Detect which cell encompasses the target text, then output its [x, y] center coordinate. 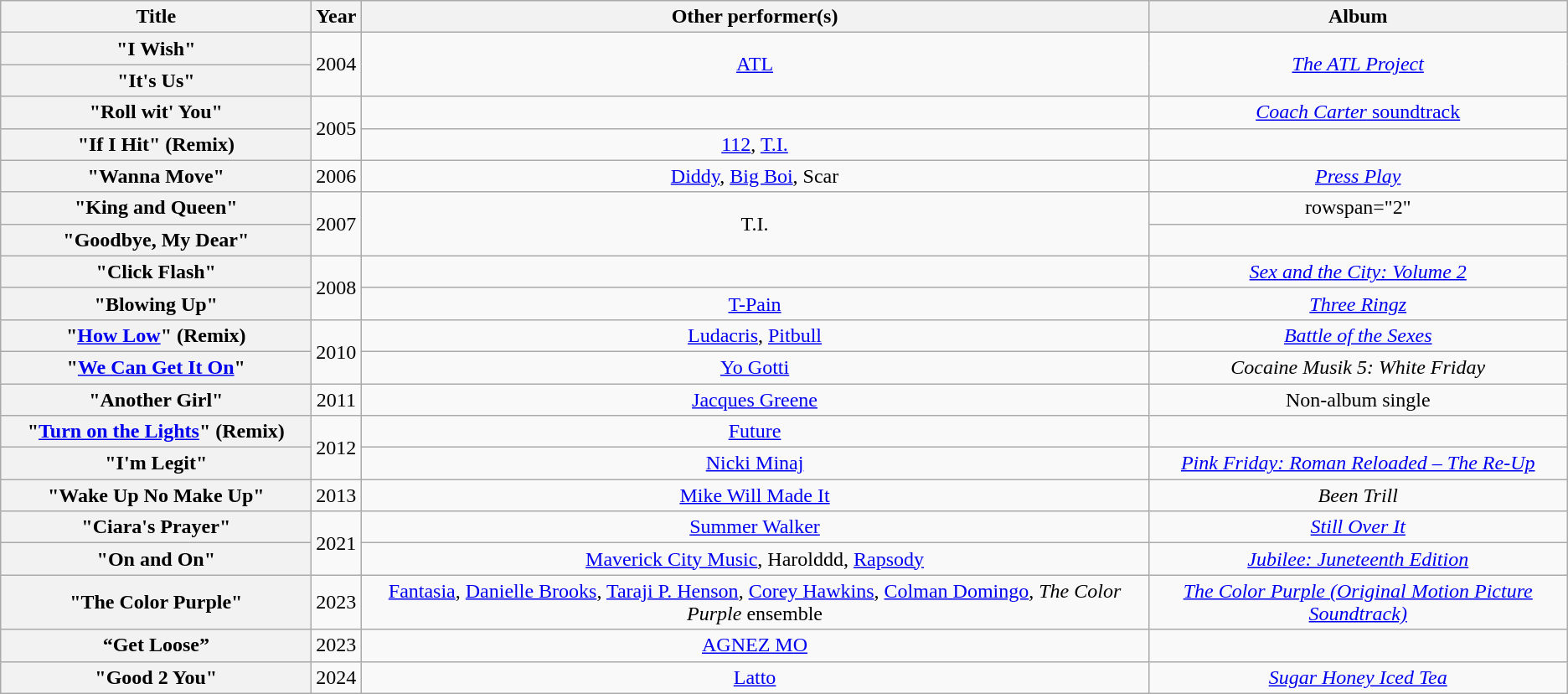
2013 [337, 495]
Pink Friday: Roman Reloaded – The Re-Up [1358, 464]
Latto [755, 677]
2010 [337, 351]
112, T.I. [755, 144]
"Roll wit' You" [156, 112]
2008 [337, 287]
"It's Us" [156, 80]
2004 [337, 65]
2024 [337, 677]
Three Ringz [1358, 303]
T-Pain [755, 303]
"Wanna Move" [156, 176]
Diddy, Big Boi, Scar [755, 176]
Mike Will Made It [755, 495]
AGNEZ MO [755, 645]
"How Low" (Remix) [156, 335]
"I Wish" [156, 49]
Fantasia, Danielle Brooks, Taraji P. Henson, Corey Hawkins, Colman Domingo, The Color Purple ensemble [755, 602]
"King and Queen" [156, 208]
2005 [337, 128]
"If I Hit" (Remix) [156, 144]
"On and On" [156, 559]
Non-album single [1358, 400]
The Color Purple (Original Motion Picture Soundtrack) [1358, 602]
2011 [337, 400]
Jubilee: Juneteenth Edition [1358, 559]
"Wake Up No Make Up" [156, 495]
Still Over It [1358, 527]
T.I. [755, 224]
Been Trill [1358, 495]
Nicki Minaj [755, 464]
Summer Walker [755, 527]
2006 [337, 176]
2021 [337, 543]
The ATL Project [1358, 65]
Other performer(s) [755, 17]
"Ciara's Prayer" [156, 527]
"Turn on the Lights" (Remix) [156, 432]
2012 [337, 448]
Battle of the Sexes [1358, 335]
Album [1358, 17]
Maverick City Music, Harolddd, Rapsody [755, 559]
“Get Loose” [156, 645]
"Click Flash" [156, 272]
rowspan="2" [1358, 208]
Sugar Honey Iced Tea [1358, 677]
Year [337, 17]
2007 [337, 224]
"Another Girl" [156, 400]
Yo Gotti [755, 367]
Coach Carter soundtrack [1358, 112]
Jacques Greene [755, 400]
"I'm Legit" [156, 464]
"The Color Purple" [156, 602]
"Good 2 You" [156, 677]
Cocaine Musik 5: White Friday [1358, 367]
Ludacris, Pitbull [755, 335]
"We Can Get It On" [156, 367]
Future [755, 432]
Press Play [1358, 176]
Title [156, 17]
"Blowing Up" [156, 303]
"Goodbye, My Dear" [156, 240]
ATL [755, 65]
Sex and the City: Volume 2 [1358, 272]
